Extract the [x, y] coordinate from the center of the cell holding the provided text.  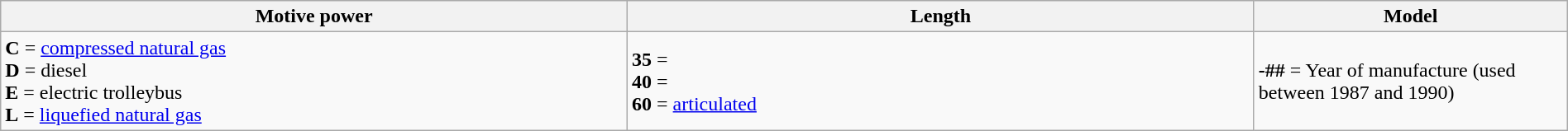
35 = 40 = 60 = articulated [941, 81]
C = compressed natural gasD = dieselE = electric trolleybusL = liquefied natural gas [314, 81]
Motive power [314, 16]
Length [941, 16]
-## = Year of manufacture (used between 1987 and 1990) [1411, 81]
Model [1411, 16]
